Detect which cell encompasses the target text, then output its (X, Y) center coordinate. 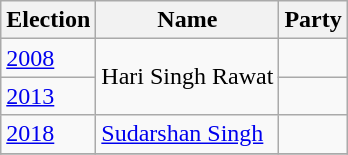
Election (48, 20)
Party (313, 20)
2008 (48, 58)
Hari Singh Rawat (188, 77)
Sudarshan Singh (188, 134)
2018 (48, 134)
2013 (48, 96)
Name (188, 20)
